Find where the given text appears and provide that cell's center as (x, y) coordinate. 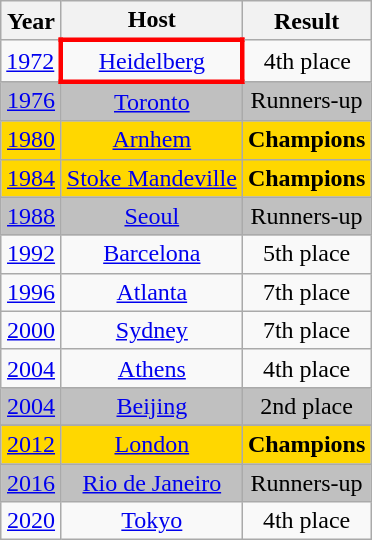
1992 (32, 254)
2020 (32, 521)
Heidelberg (152, 60)
Tokyo (152, 521)
Host (152, 21)
1976 (32, 101)
Atlanta (152, 292)
Stoke Mandeville (152, 178)
1984 (32, 178)
1980 (32, 140)
2012 (32, 444)
Result (306, 21)
Year (32, 21)
Beijing (152, 406)
Arnhem (152, 140)
1988 (32, 216)
Seoul (152, 216)
Rio de Janeiro (152, 483)
1996 (32, 292)
Sydney (152, 330)
Barcelona (152, 254)
2nd place (306, 406)
Athens (152, 368)
Toronto (152, 101)
2016 (32, 483)
1972 (32, 60)
London (152, 444)
2000 (32, 330)
5th place (306, 254)
